Return [X, Y] of the center of cell containing provided text 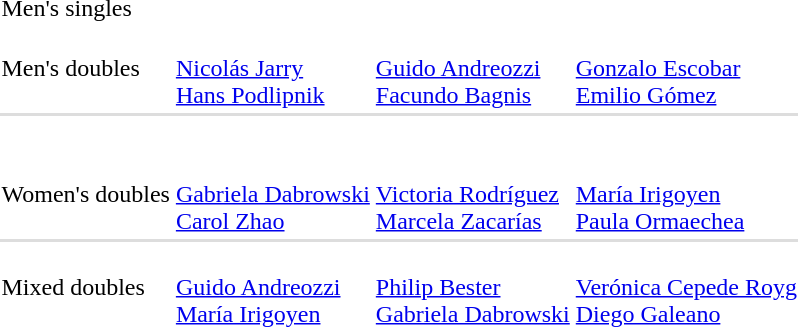
Gabriela Dabrowski Carol Zhao [272, 194]
Men's doubles [86, 68]
Nicolás Jarry Hans Podlipnik [272, 68]
María Irigoyen Paula Ormaechea [686, 194]
Gonzalo Escobar Emilio Gómez [686, 68]
Victoria Rodríguez Marcela Zacarías [472, 194]
Women's doubles [86, 194]
Guido Andreozzi Facundo Bagnis [472, 68]
